Pinpoint the cell where the given text exists, returning its (X, Y) midpoint coordinate. 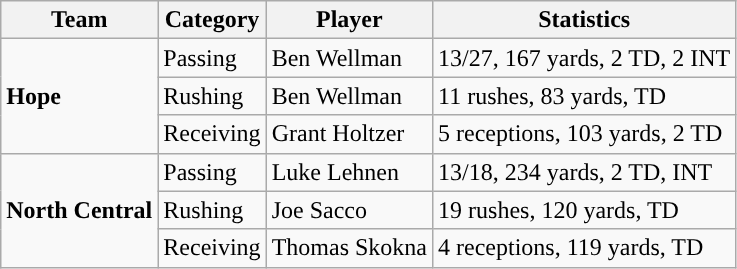
19 rushes, 120 yards, TD (584, 210)
11 rushes, 83 yards, TD (584, 96)
Player (349, 20)
Thomas Skokna (349, 248)
Team (80, 20)
5 receptions, 103 yards, 2 TD (584, 134)
13/18, 234 yards, 2 TD, INT (584, 172)
13/27, 167 yards, 2 TD, 2 INT (584, 58)
4 receptions, 119 yards, TD (584, 248)
Hope (80, 96)
Joe Sacco (349, 210)
Statistics (584, 20)
Category (212, 20)
Grant Holtzer (349, 134)
North Central (80, 210)
Luke Lehnen (349, 172)
